Search for the cell housing the specified text and yield its [x, y] center coordinate. 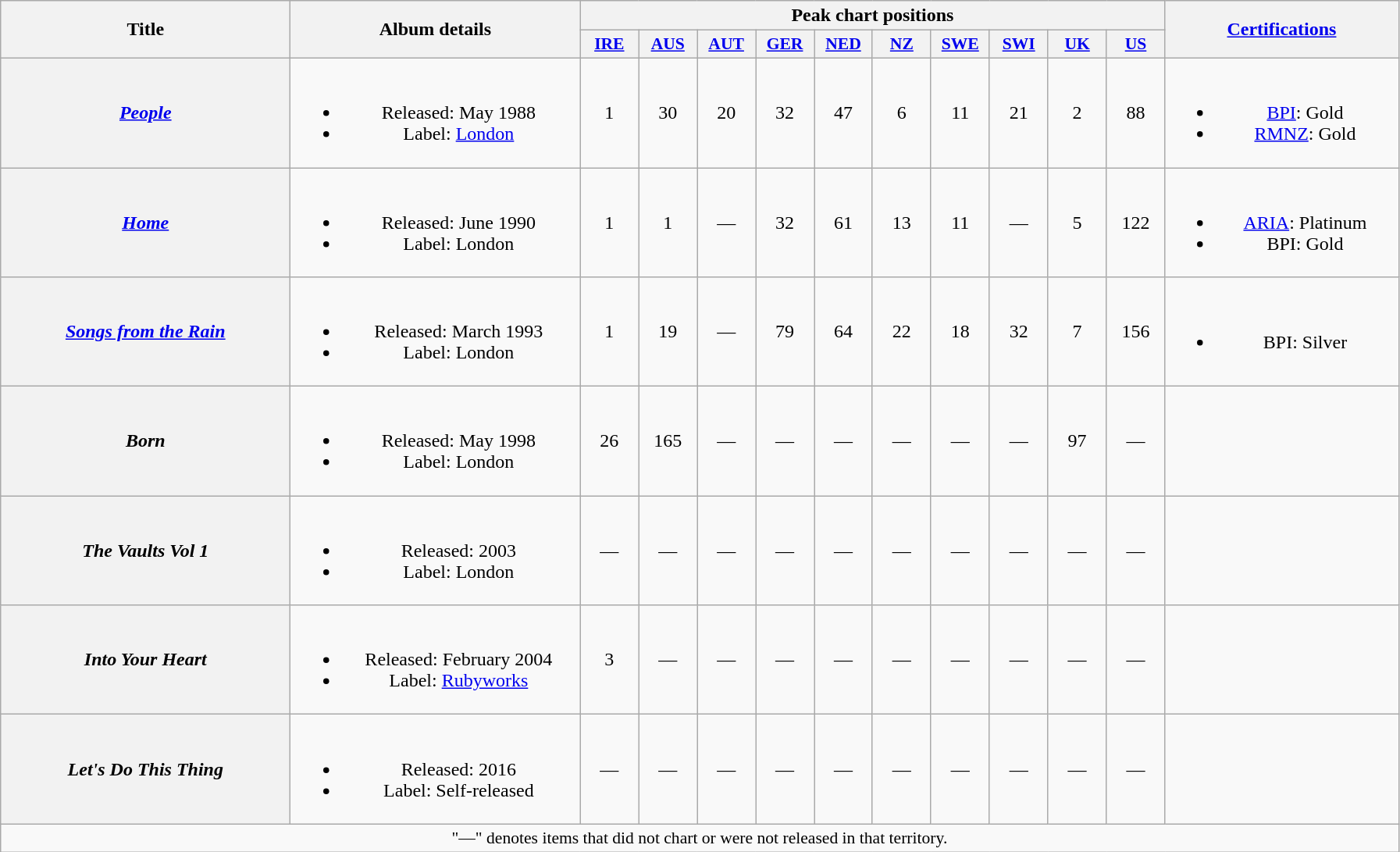
122 [1135, 222]
Released: 2003Label: London [436, 551]
NED [843, 45]
97 [1078, 441]
SWE [960, 45]
5 [1078, 222]
BPI: GoldRMNZ: Gold [1282, 112]
Released: May 1988Label: London [436, 112]
ARIA: PlatinumBPI: Gold [1282, 222]
People [145, 112]
BPI: Silver [1282, 332]
Released: May 1998Label: London [436, 441]
47 [843, 112]
Home [145, 222]
7 [1078, 332]
165 [668, 441]
SWI [1018, 45]
Let's Do This Thing [145, 769]
Certifications [1282, 30]
30 [668, 112]
26 [609, 441]
Songs from the Rain [145, 332]
IRE [609, 45]
Released: 2016Label: Self-released [436, 769]
AUT [726, 45]
Title [145, 30]
2 [1078, 112]
GER [785, 45]
21 [1018, 112]
18 [960, 332]
Peak chart positions [873, 16]
61 [843, 222]
The Vaults Vol 1 [145, 551]
Released: June 1990Label: London [436, 222]
19 [668, 332]
156 [1135, 332]
13 [901, 222]
3 [609, 660]
20 [726, 112]
88 [1135, 112]
Into Your Heart [145, 660]
Born [145, 441]
"—" denotes items that did not chart or were not released in that territory. [700, 838]
NZ [901, 45]
64 [843, 332]
AUS [668, 45]
22 [901, 332]
UK [1078, 45]
6 [901, 112]
US [1135, 45]
Released: March 1993Label: London [436, 332]
79 [785, 332]
Released: February 2004Label: Rubyworks [436, 660]
Album details [436, 30]
